Locate the cell with the specified text and output its [X, Y] center coordinate. 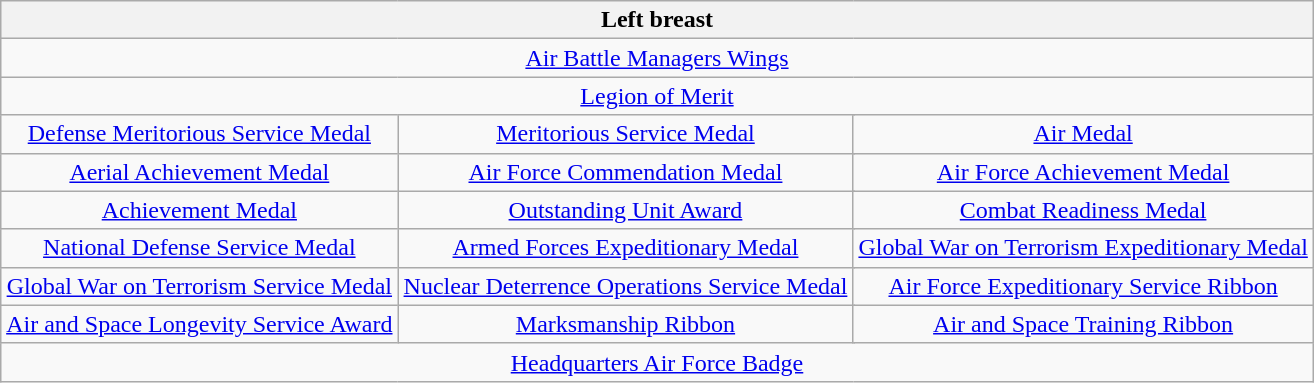
Marksmanship Ribbon [626, 324]
Defense Meritorious Service Medal [200, 134]
Air and Space Training Ribbon [1083, 324]
Outstanding Unit Award [626, 210]
Global War on Terrorism Expeditionary Medal [1083, 248]
Armed Forces Expeditionary Medal [626, 248]
Legion of Merit [658, 96]
Air Force Expeditionary Service Ribbon [1083, 286]
Nuclear Deterrence Operations Service Medal [626, 286]
Combat Readiness Medal [1083, 210]
Headquarters Air Force Badge [658, 362]
Air Medal [1083, 134]
Air Battle Managers Wings [658, 58]
Air Force Commendation Medal [626, 172]
Left breast [658, 20]
National Defense Service Medal [200, 248]
Air and Space Longevity Service Award [200, 324]
Global War on Terrorism Service Medal [200, 286]
Aerial Achievement Medal [200, 172]
Meritorious Service Medal [626, 134]
Air Force Achievement Medal [1083, 172]
Achievement Medal [200, 210]
